Locate the cell with the specified text and output its [x, y] center coordinate. 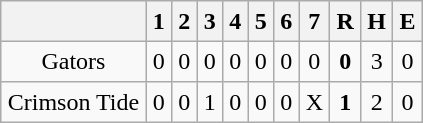
7 [314, 21]
Gators [74, 61]
H [377, 21]
Crimson Tide [74, 102]
5 [261, 21]
6 [286, 21]
4 [235, 21]
E [408, 21]
X [314, 102]
R [346, 21]
